Provide the (X, Y) coordinate of the cell's center where the given text is located.  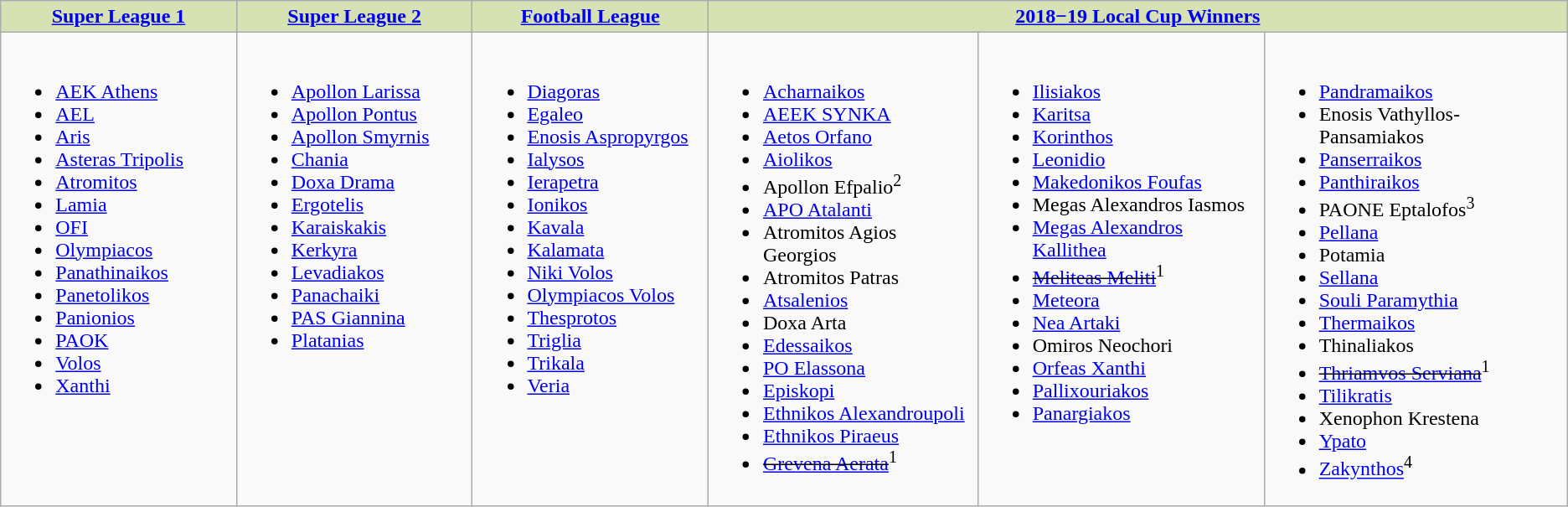
DiagorasEgaleoEnosis AspropyrgosIalysosIerapetraIonikosKavalaKalamataNiki VolosOlympiacos VolosThesprotosTrigliaTrikalaVeria (591, 270)
Super League 1 (119, 17)
Super League 2 (354, 17)
Apollon LarissaApollon PontusApollon SmyrnisChaniaDoxa DramaErgotelisKaraiskakisKerkyraLevadiakosPanachaikiPAS GianninaPlatanias (354, 270)
AEK AthensAELArisAsteras TripolisAtromitosLamiaOFIOlympiacosPanathinaikosPanetolikosPanioniosPAOKVolosXanthi (119, 270)
2018−19 Local Cup Winners (1137, 17)
Football League (591, 17)
